Pinpoint the cell where the given text exists, returning its [X, Y] midpoint coordinate. 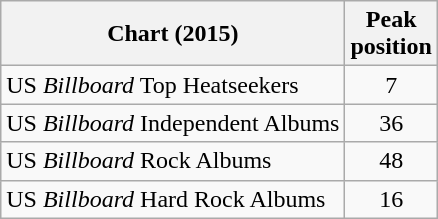
US Billboard Independent Albums [173, 123]
36 [391, 123]
US Billboard Top Heatseekers [173, 85]
7 [391, 85]
Chart (2015) [173, 34]
16 [391, 199]
US Billboard Hard Rock Albums [173, 199]
48 [391, 161]
US Billboard Rock Albums [173, 161]
Peakposition [391, 34]
